Pinpoint the cell where the given text exists, returning its [x, y] midpoint coordinate. 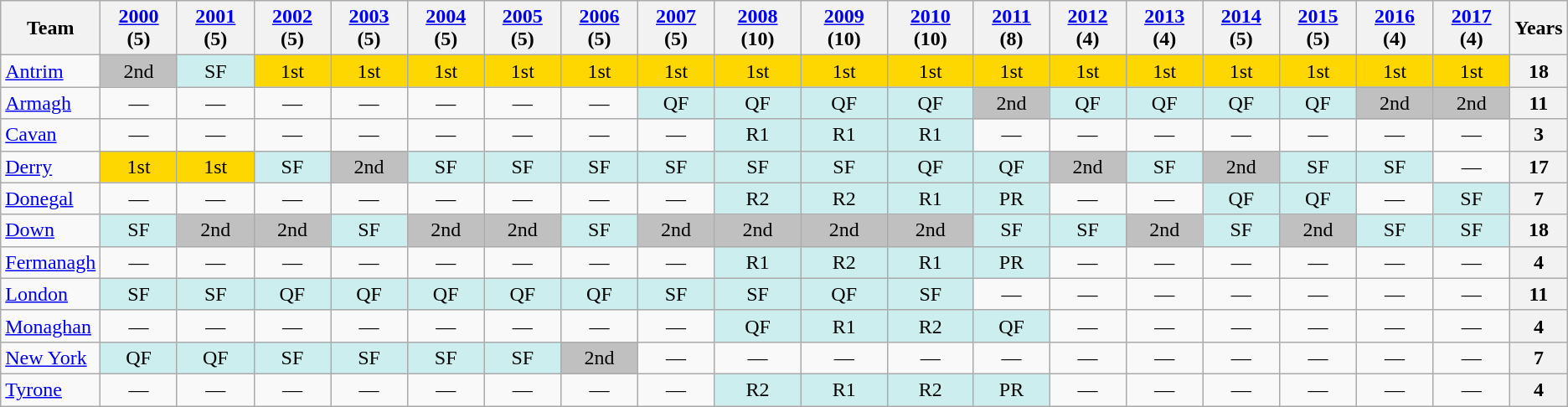
2009 (10) [844, 28]
2001 (5) [215, 28]
2008 (10) [757, 28]
2013 (4) [1164, 28]
3 [1540, 135]
17 [1540, 167]
Antrim [50, 71]
2010 (10) [930, 28]
Team [50, 28]
Donegal [50, 198]
2016 (4) [1395, 28]
2005 (5) [523, 28]
2004 (5) [446, 28]
2012 (4) [1088, 28]
Years [1540, 28]
Tyrone [50, 389]
Fermanagh [50, 262]
2002 (5) [292, 28]
Down [50, 230]
Cavan [50, 135]
2007 (5) [676, 28]
2017 (4) [1472, 28]
Derry [50, 167]
Armagh [50, 103]
2015 (5) [1318, 28]
2014 (5) [1241, 28]
London [50, 294]
2003 (5) [369, 28]
Monaghan [50, 326]
2011 (8) [1011, 28]
2006 (5) [600, 28]
2000 (5) [139, 28]
New York [50, 358]
